Detect which cell encompasses the target text, then output its [X, Y] center coordinate. 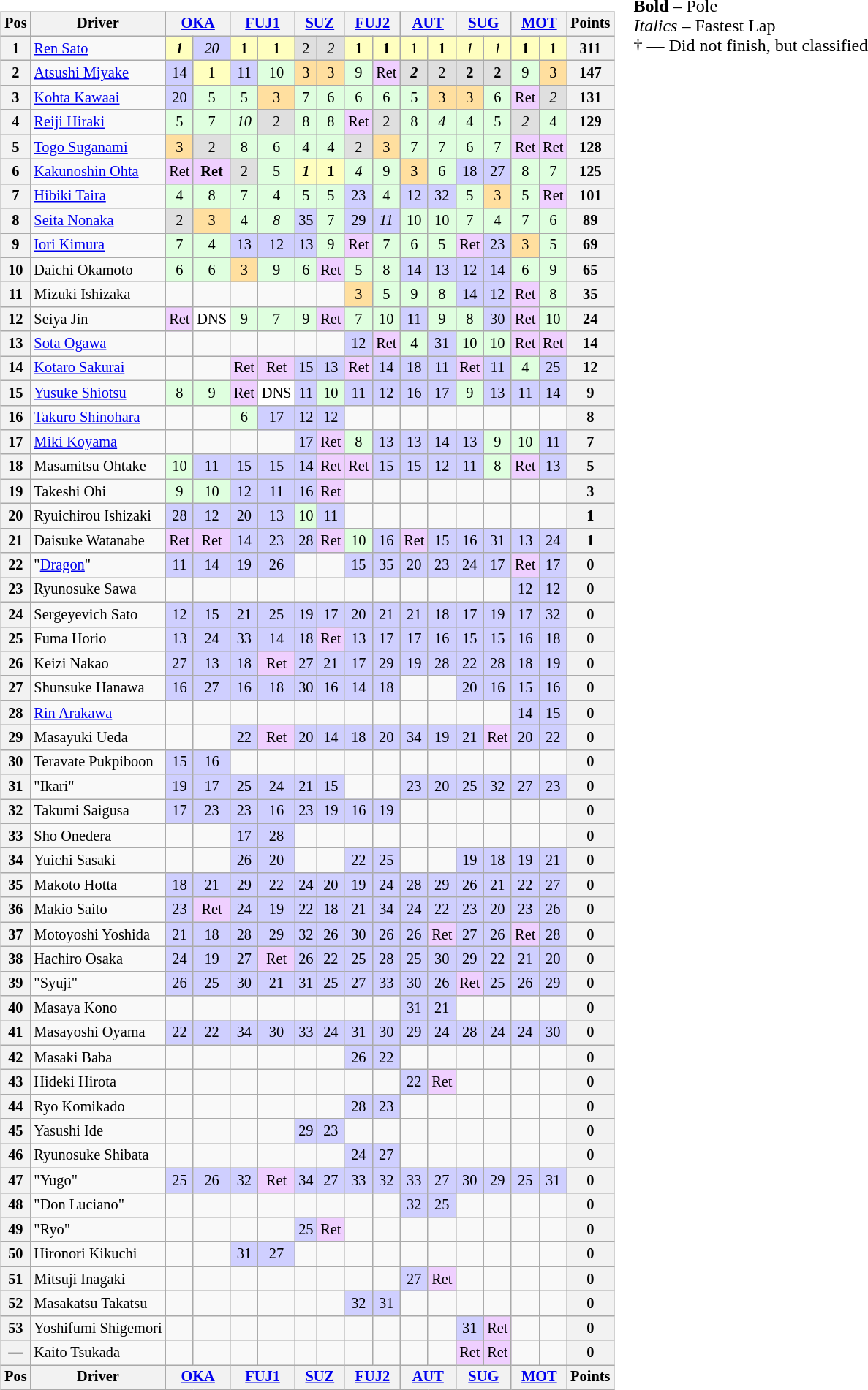
50 [15, 1254]
Ryunosuke Shibata [98, 1156]
Rin Arakawa [98, 713]
Masayoshi Oyama [98, 1033]
39 [15, 983]
Kotaro Sakurai [98, 369]
Kohta Kawaai [98, 98]
49 [15, 1230]
Yoshifumi Shigemori [98, 1328]
Makoto Hotta [98, 885]
Ryunosuke Sawa [98, 590]
"Don Luciano" [98, 1205]
Ren Sato [98, 48]
— [15, 1353]
131 [590, 98]
Ryo Komikado [98, 1107]
125 [590, 172]
Masaki Baba [98, 1057]
Iori Kimura [98, 246]
89 [590, 221]
Hachiro Osaka [98, 959]
311 [590, 48]
Yusuke Shiotsu [98, 393]
"Syuji" [98, 983]
Sho Onedera [98, 836]
37 [15, 934]
Togo Suganami [98, 147]
Sota Ogawa [98, 344]
42 [15, 1057]
Motoyoshi Yoshida [98, 934]
Shunsuke Hanawa [98, 688]
53 [15, 1328]
Yuichi Sasaki [98, 861]
Takeshi Ohi [98, 491]
Ryuichirou Ishizaki [98, 516]
Kakunoshin Ohta [98, 172]
Masaya Kono [98, 1008]
Hironori Kikuchi [98, 1254]
128 [590, 147]
Daichi Okamoto [98, 270]
Takuro Shinohara [98, 418]
Takumi Saigusa [98, 812]
Seiya Jin [98, 320]
"Ikari" [98, 787]
Reiji Hiraki [98, 122]
147 [590, 73]
Yasushi Ide [98, 1131]
Masamitsu Ohtake [98, 467]
Atsushi Miyake [98, 73]
Mitsuji Inagaki [98, 1279]
45 [15, 1131]
48 [15, 1205]
43 [15, 1082]
129 [590, 122]
Fuma Horio [98, 639]
46 [15, 1156]
Masayuki Ueda [98, 738]
"Dragon" [98, 565]
101 [590, 196]
Mizuki Ishizaka [98, 295]
51 [15, 1279]
36 [15, 910]
Miki Koyama [98, 442]
38 [15, 959]
"Ryo" [98, 1230]
Daisuke Watanabe [98, 540]
69 [590, 246]
Hideki Hirota [98, 1082]
47 [15, 1180]
Makio Saito [98, 910]
Sergeyevich Sato [98, 614]
52 [15, 1304]
65 [590, 270]
Seita Nonaka [98, 221]
Keizi Nakao [98, 664]
Teravate Pukpiboon [98, 762]
Kaito Tsukada [98, 1353]
Masakatsu Takatsu [98, 1304]
40 [15, 1008]
44 [15, 1107]
41 [15, 1033]
"Yugo" [98, 1180]
Hibiki Taira [98, 196]
